Detect which cell encompasses the target text, then output its [X, Y] center coordinate. 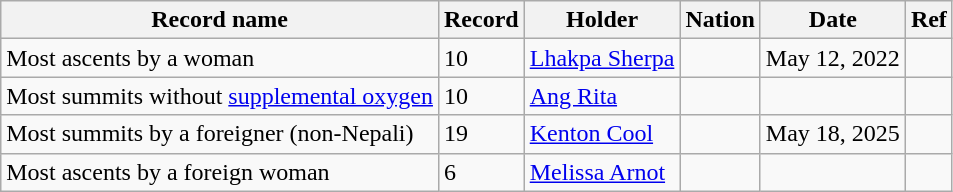
Holder [602, 20]
Most ascents by a foreign woman [220, 172]
Melissa Arnot [602, 172]
Record name [220, 20]
Ang Rita [602, 96]
19 [481, 134]
Ref [928, 20]
Record [481, 20]
May 12, 2022 [832, 58]
May 18, 2025 [832, 134]
Date [832, 20]
Nation [720, 20]
Kenton Cool [602, 134]
6 [481, 172]
Most summits without supplemental oxygen [220, 96]
Most summits by a foreigner (non-Nepali) [220, 134]
Lhakpa Sherpa [602, 58]
Most ascents by a woman [220, 58]
